For the text-containing cell, return its midpoint in [X, Y] coordinate format. 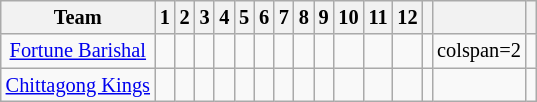
10 [349, 17]
Chittagong Kings [78, 85]
12 [407, 17]
3 [205, 17]
4 [224, 17]
1 [165, 17]
11 [378, 17]
5 [244, 17]
6 [264, 17]
colspan=2 [479, 51]
2 [185, 17]
9 [324, 17]
Team [78, 17]
7 [284, 17]
Fortune Barishal [78, 51]
8 [304, 17]
